For the text-containing cell, return its midpoint in [X, Y] coordinate format. 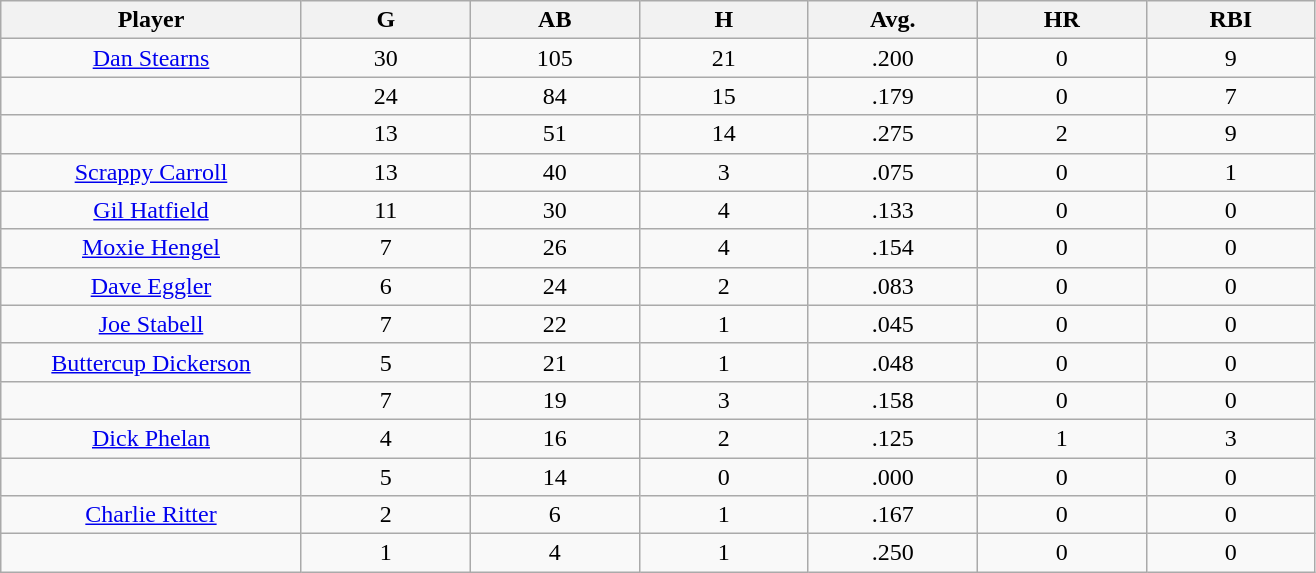
19 [554, 400]
.045 [892, 324]
Avg. [892, 20]
G [386, 20]
Charlie Ritter [151, 515]
AB [554, 20]
Player [151, 20]
16 [554, 438]
51 [554, 134]
H [724, 20]
.075 [892, 172]
40 [554, 172]
Moxie Hengel [151, 248]
.048 [892, 362]
Gil Hatfield [151, 210]
.250 [892, 553]
.158 [892, 400]
.000 [892, 477]
84 [554, 96]
.154 [892, 248]
15 [724, 96]
HR [1062, 20]
.167 [892, 515]
105 [554, 58]
Scrappy Carroll [151, 172]
RBI [1230, 20]
.133 [892, 210]
Buttercup Dickerson [151, 362]
Joe Stabell [151, 324]
Dick Phelan [151, 438]
.083 [892, 286]
22 [554, 324]
26 [554, 248]
.125 [892, 438]
Dave Eggler [151, 286]
.179 [892, 96]
11 [386, 210]
.200 [892, 58]
.275 [892, 134]
Dan Stearns [151, 58]
